Find where the given text appears and provide that cell's center as (x, y) coordinate. 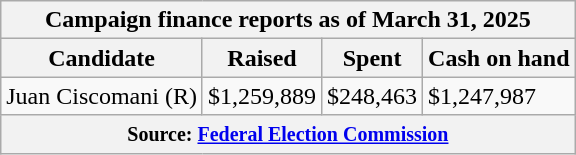
$1,259,889 (262, 96)
Candidate (102, 58)
Campaign finance reports as of March 31, 2025 (288, 20)
$1,247,987 (499, 96)
Source: Federal Election Commission (288, 134)
Spent (372, 58)
Raised (262, 58)
Juan Ciscomani (R) (102, 96)
$248,463 (372, 96)
Cash on hand (499, 58)
